Detect which cell encompasses the target text, then output its [X, Y] center coordinate. 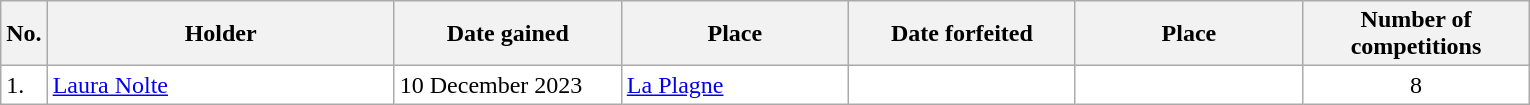
Date gained [508, 34]
8 [1416, 85]
Laura Nolte [220, 85]
Holder [220, 34]
Date forfeited [962, 34]
Number of competitions [1416, 34]
La Plagne [734, 85]
10 December 2023 [508, 85]
No. [24, 34]
1. [24, 85]
